Scan for the cell matching the given text and deliver its (X, Y) coordinate at center. 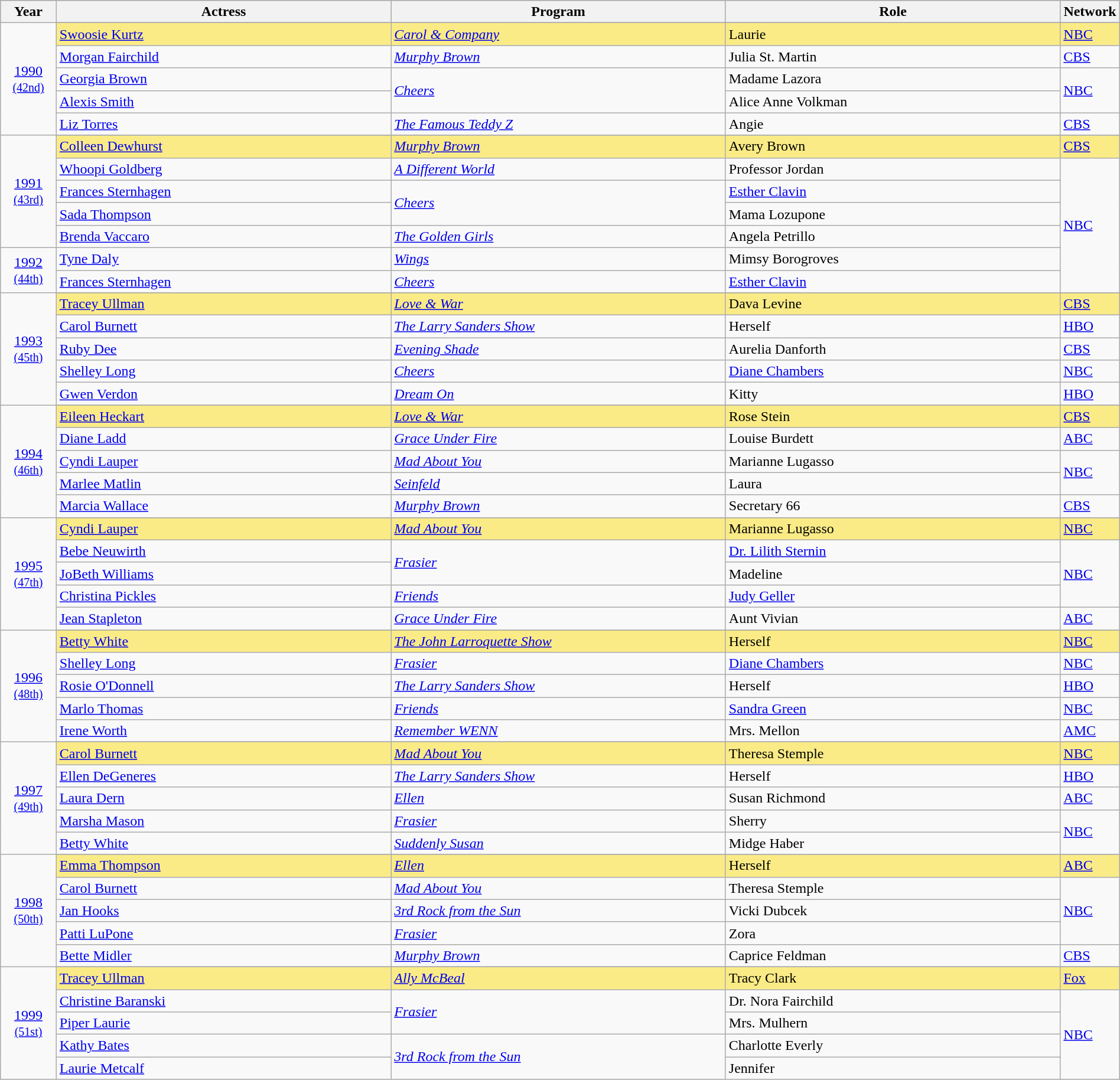
Ellen DeGeneres (223, 776)
Jennifer (893, 1068)
Gwen Verdon (223, 394)
Alexis Smith (223, 102)
Evening Shade (559, 349)
Irene Worth (223, 731)
AMC (1090, 731)
Jean Stapleton (223, 618)
1994(46th) (28, 461)
Madame Lazora (893, 79)
Whoopi Goldberg (223, 169)
Suddenly Susan (559, 843)
Eileen Heckart (223, 416)
Aurelia Danforth (893, 349)
Diane Ladd (223, 439)
Marcia Wallace (223, 506)
Rose Stein (893, 416)
Swoosie Kurtz (223, 34)
Piper Laurie (223, 1023)
Madeline (893, 573)
1995(47th) (28, 573)
Laurie (893, 34)
1999(51st) (28, 1023)
Mama Lozupone (893, 214)
1991(43rd) (28, 191)
Tracy Clark (893, 978)
Alice Anne Volkman (893, 102)
Christine Baranski (223, 1001)
Vicki Dubcek (893, 911)
The Golden Girls (559, 236)
Laura Dern (223, 798)
Marlo Thomas (223, 709)
Liz Torres (223, 124)
Mrs. Mellon (893, 731)
Brenda Vaccaro (223, 236)
Sada Thompson (223, 214)
Seinfeld (559, 484)
Colleen Dewhurst (223, 146)
The Famous Teddy Z (559, 124)
A Different World (559, 169)
Bette Midler (223, 955)
Louise Burdett (893, 439)
1992(44th) (28, 270)
Judy Geller (893, 596)
Tyne Daly (223, 259)
Marlee Matlin (223, 484)
Professor Jordan (893, 169)
Secretary 66 (893, 506)
Angela Petrillo (893, 236)
The John Larroquette Show (559, 641)
Actress (223, 12)
Christina Pickles (223, 596)
1993(45th) (28, 349)
Emma Thompson (223, 866)
Morgan Fairchild (223, 57)
1998(50th) (28, 911)
Marsha Mason (223, 821)
1996(48th) (28, 686)
Patti LuPone (223, 933)
Midge Haber (893, 843)
Sherry (893, 821)
Fox (1090, 978)
Avery Brown (893, 146)
Network (1090, 12)
Wings (559, 259)
Laurie Metcalf (223, 1068)
Charlotte Everly (893, 1046)
Carol & Company (559, 34)
Laura (893, 484)
Bebe Neuwirth (223, 551)
Program (559, 12)
JoBeth Williams (223, 573)
Dr. Nora Fairchild (893, 1001)
1990(42nd) (28, 79)
Ally McBeal (559, 978)
Year (28, 12)
Ruby Dee (223, 349)
Role (893, 12)
Caprice Feldman (893, 955)
Dream On (559, 394)
Kathy Bates (223, 1046)
Dr. Lilith Sternin (893, 551)
Kitty (893, 394)
Dava Levine (893, 304)
Remember WENN (559, 731)
Mrs. Mulhern (893, 1023)
Rosie O'Donnell (223, 686)
Sandra Green (893, 709)
Aunt Vivian (893, 618)
Mimsy Borogroves (893, 259)
Jan Hooks (223, 911)
Susan Richmond (893, 798)
Georgia Brown (223, 79)
Zora (893, 933)
Angie (893, 124)
Julia St. Martin (893, 57)
1997(49th) (28, 798)
